Return the (X, Y) coordinate for the center point of the cell that contains the specified text.  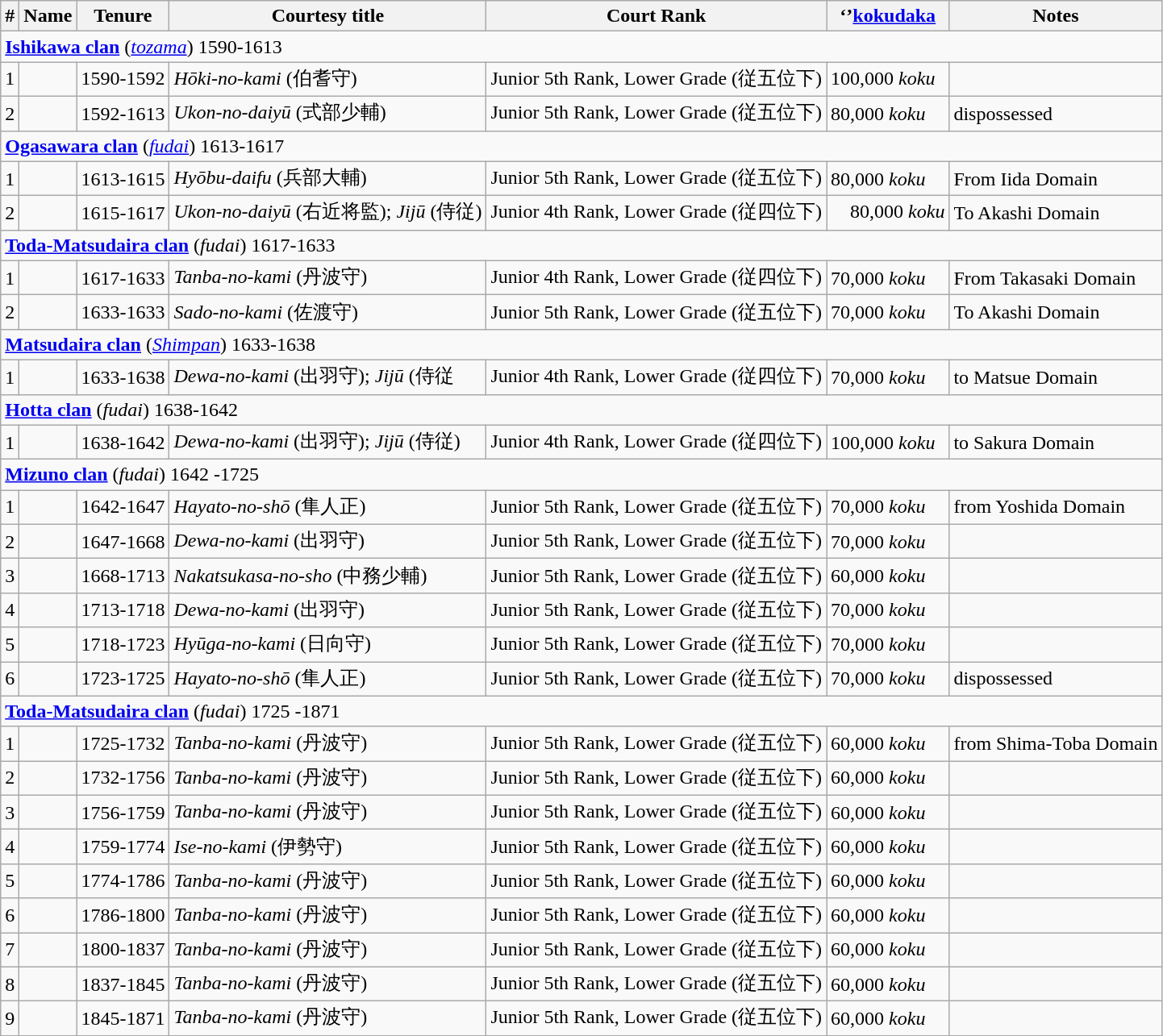
‘’kokudaka (888, 16)
Tenure (123, 16)
1668-1713 (123, 576)
1617-1633 (123, 277)
to Sakura Domain (1056, 442)
Name (48, 16)
1732-1756 (123, 779)
Toda-Matsudaira clan (fudai) 1725 -1871 (581, 711)
1633-1638 (123, 377)
Ise-no-kami (伊勢守) (327, 847)
1713-1718 (123, 610)
1615-1617 (123, 213)
1800-1837 (123, 950)
Ishikawa clan (tozama) 1590-1613 (581, 47)
Courtesy title (327, 16)
1837-1845 (123, 984)
# (10, 16)
1725-1732 (123, 743)
Hotta clan (fudai) 1638-1642 (581, 410)
to Matsue Domain (1056, 377)
1786-1800 (123, 916)
Nakatsukasa-no-sho (中務少輔) (327, 576)
1723-1725 (123, 679)
1590-1592 (123, 79)
8 (10, 984)
1647-1668 (123, 542)
Hyōbu-daifu (兵部大輔) (327, 179)
Hōki-no-kami (伯耆守) (327, 79)
1592-1613 (123, 113)
From Iida Domain (1056, 179)
1774-1786 (123, 880)
Sado-no-kami (佐渡守) (327, 313)
from Yoshida Domain (1056, 508)
1638-1642 (123, 442)
9 (10, 1019)
1756-1759 (123, 813)
Hyūga-no-kami (日向守) (327, 645)
Dewa-no-kami (出羽守); Jijū (侍従) (327, 442)
Ogasawara clan (fudai) 1613-1617 (581, 146)
1845-1871 (123, 1019)
1633-1633 (123, 313)
Ukon-no-daiyū (式部少輔) (327, 113)
from Shima-Toba Domain (1056, 743)
Dewa-no-kami (出羽守); Jijū (侍従 (327, 377)
1642-1647 (123, 508)
Notes (1056, 16)
Ukon-no-daiyū (右近将監); Jijū (侍従) (327, 213)
Matsudaira clan (Shimpan) 1633-1638 (581, 344)
7 (10, 950)
From Takasaki Domain (1056, 277)
Mizuno clan (fudai) 1642 -1725 (581, 475)
1718-1723 (123, 645)
1613-1615 (123, 179)
Toda-Matsudaira clan (fudai) 1617-1633 (581, 245)
1759-1774 (123, 847)
Court Rank (657, 16)
